Output the [x, y] coordinate of the center of the cell containing the given text.  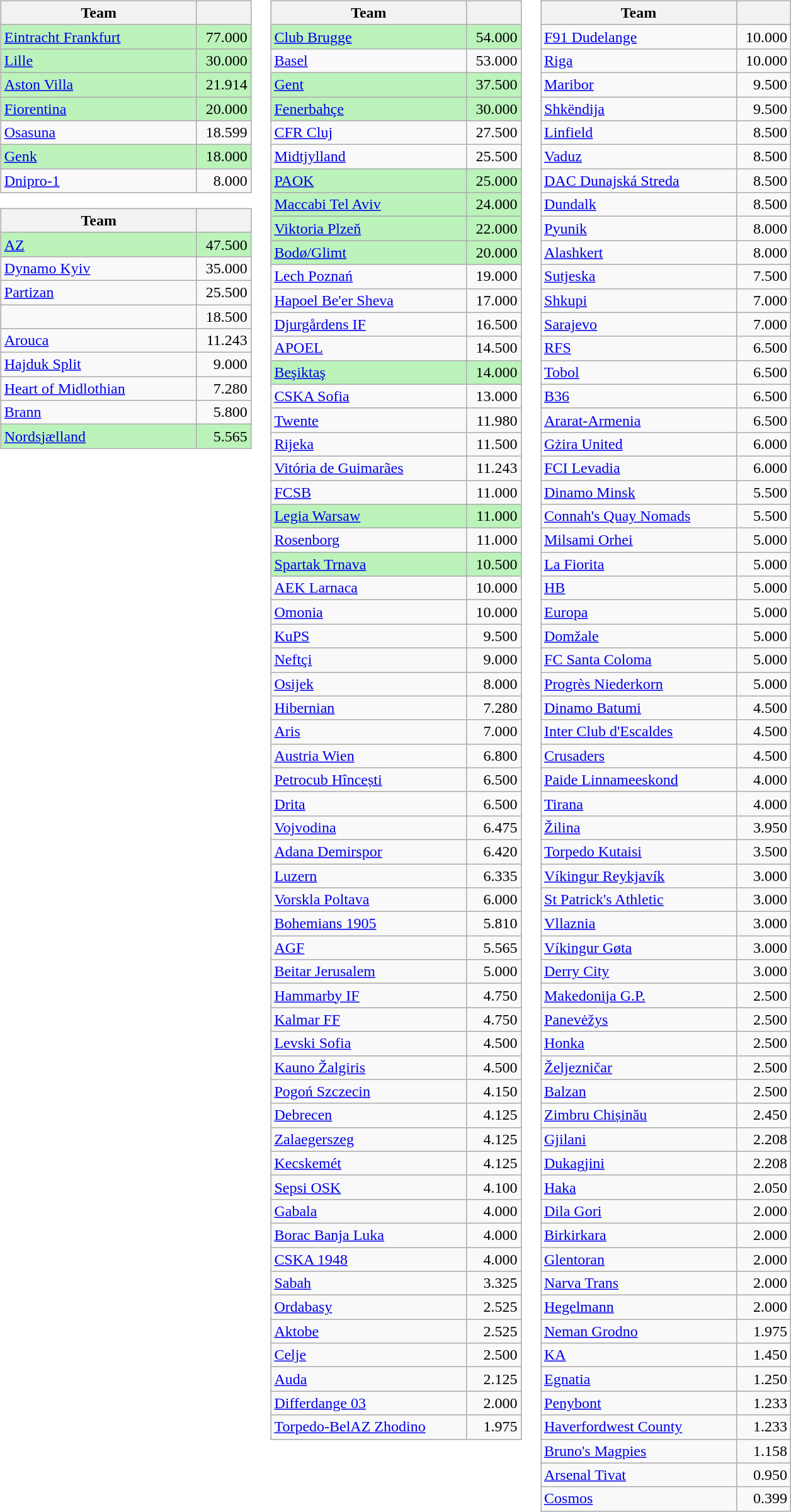
18.000 [224, 157]
1.450 [764, 1355]
Pyunik [639, 229]
Debrecen [369, 1115]
27.500 [494, 133]
Hegelmann [639, 1307]
Luzern [369, 876]
Omonia [369, 612]
Dundalk [639, 205]
Adana Demirspor [369, 851]
24.000 [494, 205]
Partizan [98, 292]
18.599 [224, 133]
Petrocub Hîncești [369, 780]
Paide Linnameeskond [639, 780]
HB [639, 588]
53.000 [494, 60]
Gjilani [639, 1139]
0.950 [764, 1475]
AGF [369, 948]
47.500 [224, 244]
Bohemians 1905 [369, 924]
11.500 [494, 444]
Dila Gori [639, 1211]
1.250 [764, 1379]
Hammarby IF [369, 996]
7.500 [764, 276]
Haverfordwest County [639, 1427]
Maccabi Tel Aviv [369, 205]
Neman Grodno [639, 1331]
Honka [639, 1043]
Linfield [639, 133]
CSKA 1948 [369, 1259]
Dukagjini [639, 1163]
Arsenal Tivat [639, 1475]
Vaduz [639, 157]
Gżira United [639, 444]
77.000 [224, 37]
Rijeka [369, 444]
Osijek [369, 684]
1.158 [764, 1451]
Torpedo Kutaisi [639, 851]
Aktobe [369, 1331]
16.500 [494, 324]
Austria Wien [369, 756]
14.500 [494, 348]
Penybont [639, 1403]
Aston Villa [98, 84]
APOEL [369, 348]
Lech Poznań [369, 276]
Sepsi OSK [369, 1187]
2.125 [494, 1379]
FC Santa Coloma [639, 660]
Eintracht Frankfurt [98, 37]
Vllaznia [639, 924]
Sarajevo [639, 324]
Derry City [639, 972]
35.000 [224, 268]
Differdange 03 [369, 1403]
3.950 [764, 827]
Tobol [639, 372]
Željezničar [639, 1067]
Legia Warsaw [369, 516]
Víkingur Gøta [639, 948]
Riga [639, 60]
21.914 [224, 84]
Progrès Niederkorn [639, 684]
2.450 [764, 1115]
RFS [639, 348]
Lille [98, 60]
Nordsjælland [98, 436]
Dinamo Minsk [639, 492]
Dynamo Kyiv [98, 268]
AEK Larnaca [369, 588]
Viktoria Plzeň [369, 229]
Inter Club d'Escaldes [639, 732]
Fiorentina [98, 109]
Fenerbahçe [369, 109]
Auda [369, 1379]
Basel [369, 60]
3.325 [494, 1283]
Rosenborg [369, 540]
Makedonija G.P. [639, 996]
Domžale [639, 636]
4.150 [494, 1091]
Torpedo-BelAZ Zhodino [369, 1427]
Borac Banja Luka [369, 1235]
Narva Trans [639, 1283]
Hapoel Be'er Sheva [369, 300]
Genk [98, 157]
4.100 [494, 1187]
5.810 [494, 924]
Brann [98, 412]
Vorskla Poltava [369, 900]
Dnipro-1 [98, 181]
CSKA Sofia [369, 396]
11.980 [494, 420]
Balzan [639, 1091]
18.500 [224, 317]
14.000 [494, 372]
Connah's Quay Nomads [639, 516]
Midtjylland [369, 157]
CFR Cluj [369, 133]
Birkirkara [639, 1235]
Celje [369, 1355]
Egnatia [639, 1379]
Alashkert [639, 253]
5.800 [224, 412]
Djurgårdens IF [369, 324]
Kecskemét [369, 1163]
Europa [639, 612]
Shkëndija [639, 109]
DAC Dunajská Streda [639, 181]
19.000 [494, 276]
Arouca [98, 341]
54.000 [494, 37]
6.420 [494, 851]
Osasuna [98, 133]
Zimbru Chișinău [639, 1115]
Hajduk Split [98, 365]
Panevėžys [639, 1020]
Víkingur Reykjavík [639, 876]
2.050 [764, 1187]
Milsami Orhei [639, 540]
Gabala [369, 1211]
Aris [369, 732]
37.500 [494, 84]
Žilina [639, 827]
St Patrick's Athletic [639, 900]
Vojvodina [369, 827]
Ararat-Armenia [639, 420]
0.399 [764, 1499]
Cosmos [639, 1499]
F91 Dudelange [639, 37]
KA [639, 1355]
Beitar Jerusalem [369, 972]
AZ [98, 244]
Shkupi [639, 300]
Bruno's Magpies [639, 1451]
Sabah [369, 1283]
3.500 [764, 851]
Kauno Žalgiris [369, 1067]
Beşiktaş [369, 372]
FCI Levadia [639, 468]
Twente [369, 420]
Neftçi [369, 660]
Bodø/Glimt [369, 253]
17.000 [494, 300]
Crusaders [639, 756]
25.000 [494, 181]
Zalaegerszeg [369, 1139]
KuPS [369, 636]
Heart of Midlothian [98, 389]
Club Brugge [369, 37]
FCSB [369, 492]
6.335 [494, 876]
Vitória de Guimarães [369, 468]
Dinamo Batumi [639, 708]
Levski Sofia [369, 1043]
B36 [639, 396]
Sutjeska [639, 276]
Hibernian [369, 708]
Pogoń Szczecin [369, 1091]
Drita [369, 804]
Haka [639, 1187]
PAOK [369, 181]
6.800 [494, 756]
Kalmar FF [369, 1020]
Glentoran [639, 1259]
Gent [369, 84]
Ordabasy [369, 1307]
22.000 [494, 229]
10.500 [494, 564]
6.475 [494, 827]
Maribor [639, 84]
Tirana [639, 804]
La Fiorita [639, 564]
Spartak Trnava [369, 564]
13.000 [494, 396]
